Detect which cell encompasses the target text, then output its [X, Y] center coordinate. 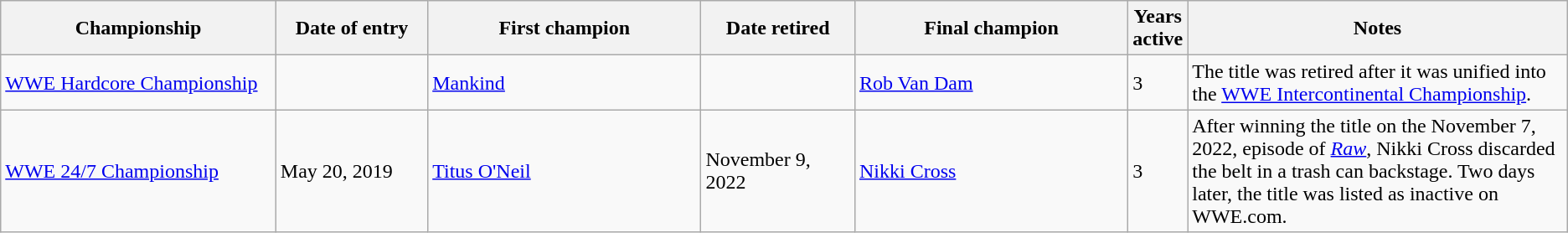
The title was retired after it was unified into the WWE Intercontinental Championship. [1377, 82]
Nikki Cross [991, 171]
WWE 24/7 Championship [139, 171]
May 20, 2019 [352, 171]
Championship [139, 28]
Date of entry [352, 28]
Mankind [565, 82]
First champion [565, 28]
WWE Hardcore Championship [139, 82]
Rob Van Dam [991, 82]
November 9, 2022 [778, 171]
Years active [1158, 28]
Date retired [778, 28]
Titus O'Neil [565, 171]
Final champion [991, 28]
Notes [1377, 28]
